Search for the cell housing the specified text and yield its (x, y) center coordinate. 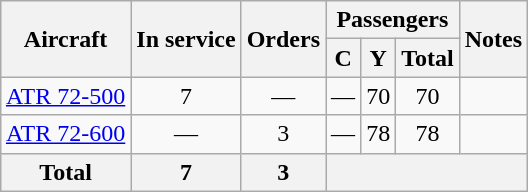
In service (186, 39)
ATR 72-600 (65, 134)
Notes (493, 39)
Orders (283, 39)
Passengers (393, 20)
Y (378, 58)
ATR 72-500 (65, 96)
C (344, 58)
Aircraft (65, 39)
